Detect which cell encompasses the target text, then output its [X, Y] center coordinate. 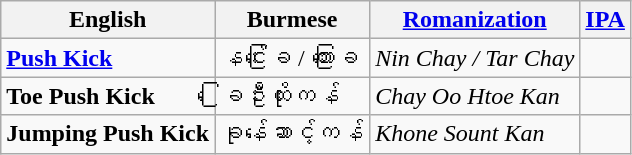
Romanization [475, 20]
Toe Push Kick [108, 96]
Chay Oo Htoe Kan [475, 96]
IPA [606, 20]
Burmese [292, 20]
ခြေဦးထိုးကန် [292, 96]
Nin Chay / Tar Chay [475, 58]
နင်းခြေ / တားခြေ [292, 58]
English [108, 20]
Khone Sount Kan [475, 134]
Jumping Push Kick [108, 134]
ခုန်ဆောင့်ကန် [292, 134]
Push Kick [108, 58]
